Output the (X, Y) coordinate of the center of the cell containing the given text.  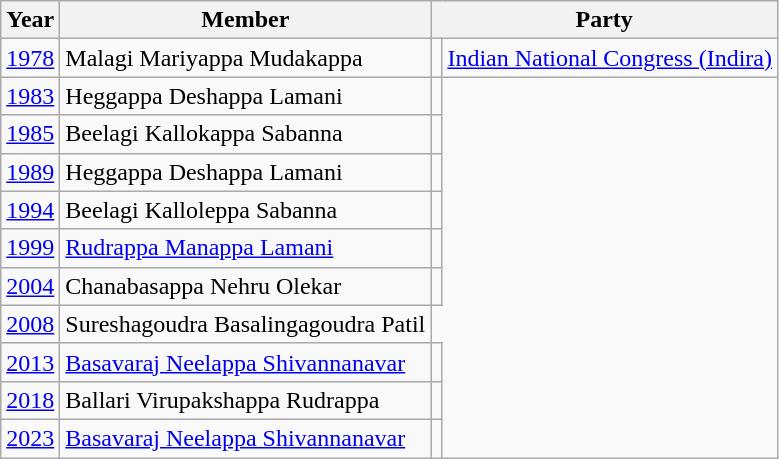
2018 (30, 400)
1978 (30, 58)
1985 (30, 134)
Malagi Mariyappa Mudakappa (246, 58)
1983 (30, 96)
Beelagi Kallokappa Sabanna (246, 134)
Member (246, 20)
Party (604, 20)
Chanabasappa Nehru Olekar (246, 286)
1999 (30, 248)
2023 (30, 438)
Beelagi Kalloleppa Sabanna (246, 210)
1989 (30, 172)
2004 (30, 286)
1994 (30, 210)
Indian National Congress (Indira) (610, 58)
2008 (30, 324)
Ballari Virupakshappa Rudrappa (246, 400)
Sureshagoudra Basalingagoudra Patil (246, 324)
2013 (30, 362)
Year (30, 20)
Rudrappa Manappa Lamani (246, 248)
